Find where the given text appears and provide that cell's center as (X, Y) coordinate. 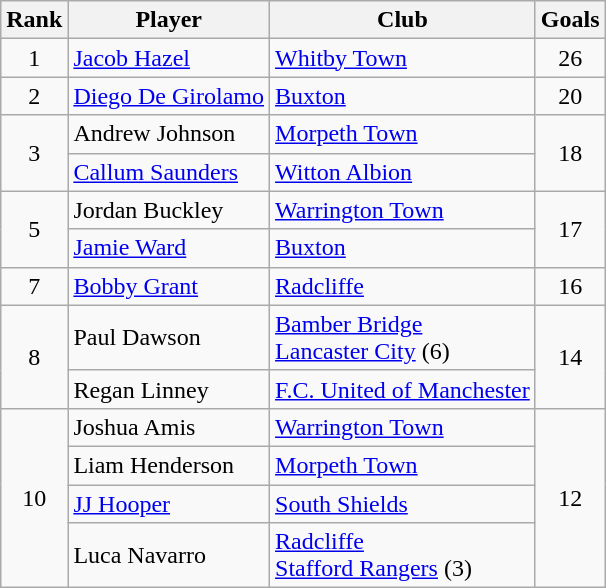
South Shields (403, 503)
16 (570, 286)
Jamie Ward (169, 248)
Jacob Hazel (169, 58)
Bobby Grant (169, 286)
Joshua Amis (169, 427)
Goals (570, 20)
10 (34, 498)
F.C. United of Manchester (403, 389)
7 (34, 286)
Player (169, 20)
14 (570, 356)
Liam Henderson (169, 465)
Whitby Town (403, 58)
Luca Navarro (169, 556)
5 (34, 229)
RadcliffeStafford Rangers (3) (403, 556)
Bamber BridgeLancaster City (6) (403, 338)
3 (34, 153)
20 (570, 96)
Paul Dawson (169, 338)
Club (403, 20)
Callum Saunders (169, 172)
Regan Linney (169, 389)
12 (570, 498)
Jordan Buckley (169, 210)
JJ Hooper (169, 503)
Witton Albion (403, 172)
17 (570, 229)
Radcliffe (403, 286)
Rank (34, 20)
8 (34, 356)
2 (34, 96)
26 (570, 58)
1 (34, 58)
Andrew Johnson (169, 134)
Diego De Girolamo (169, 96)
18 (570, 153)
